Return the [x, y] coordinate for the center point of the cell that contains the specified text.  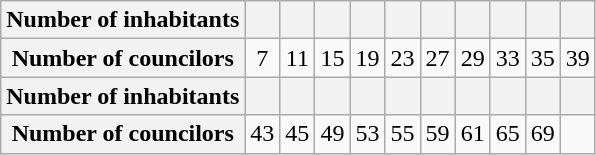
15 [332, 58]
27 [438, 58]
39 [578, 58]
23 [402, 58]
11 [298, 58]
19 [368, 58]
59 [438, 134]
61 [472, 134]
33 [508, 58]
29 [472, 58]
55 [402, 134]
45 [298, 134]
53 [368, 134]
7 [262, 58]
69 [542, 134]
43 [262, 134]
35 [542, 58]
65 [508, 134]
49 [332, 134]
